Extract the [X, Y] coordinate from the center of the cell holding the provided text.  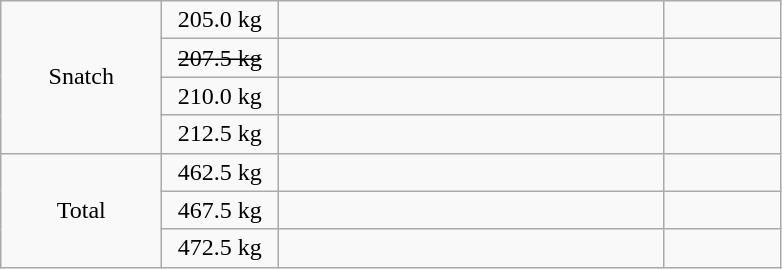
207.5 kg [220, 58]
467.5 kg [220, 210]
205.0 kg [220, 20]
Snatch [82, 77]
210.0 kg [220, 96]
472.5 kg [220, 248]
462.5 kg [220, 172]
212.5 kg [220, 134]
Total [82, 210]
